Provide the (X, Y) coordinate of the cell's center where the given text is located.  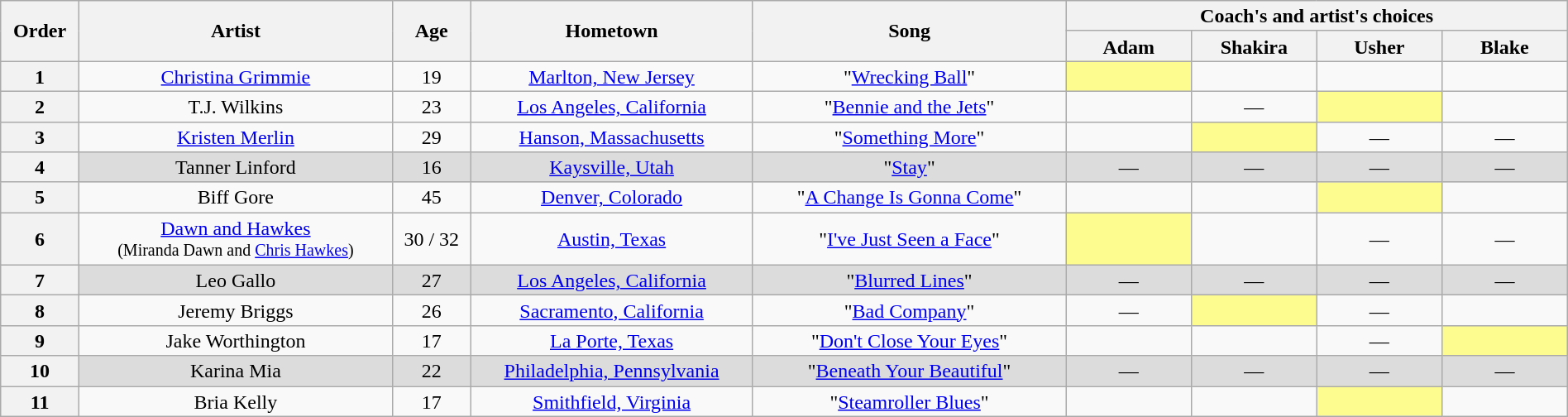
26 (432, 311)
Sacramento, California (612, 311)
Denver, Colorado (612, 197)
Song (910, 31)
Marlton, New Jersey (612, 76)
"Bad Company" (910, 311)
"Wrecking Ball" (910, 76)
1 (40, 76)
Smithfield, Virginia (612, 400)
Blake (1505, 46)
Karina Mia (235, 371)
"Something More" (910, 137)
"A Change Is Gonna Come" (910, 197)
7 (40, 280)
Hometown (612, 31)
"Bennie and the Jets" (910, 106)
Jeremy Briggs (235, 311)
45 (432, 197)
16 (432, 167)
"I've Just Seen a Face" (910, 239)
Tanner Linford (235, 167)
8 (40, 311)
Jake Worthington (235, 341)
22 (432, 371)
Dawn and Hawkes (Miranda Dawn and Chris Hawkes) (235, 239)
19 (432, 76)
Leo Gallo (235, 280)
Order (40, 31)
"Stay" (910, 167)
"Beneath Your Beautiful" (910, 371)
4 (40, 167)
Coach's and artist's choices (1317, 17)
Artist (235, 31)
"Blurred Lines" (910, 280)
Hanson, Massachusetts (612, 137)
Shakira (1255, 46)
Age (432, 31)
Austin, Texas (612, 239)
5 (40, 197)
Bria Kelly (235, 400)
T.J. Wilkins (235, 106)
Usher (1379, 46)
6 (40, 239)
"Steamroller Blues" (910, 400)
30 / 32 (432, 239)
Adam (1129, 46)
Philadelphia, Pennsylvania (612, 371)
27 (432, 280)
Kristen Merlin (235, 137)
"Don't Close Your Eyes" (910, 341)
9 (40, 341)
La Porte, Texas (612, 341)
11 (40, 400)
2 (40, 106)
Biff Gore (235, 197)
10 (40, 371)
3 (40, 137)
Kaysville, Utah (612, 167)
29 (432, 137)
Christina Grimmie (235, 76)
23 (432, 106)
